For the text-containing cell, return its midpoint in [X, Y] coordinate format. 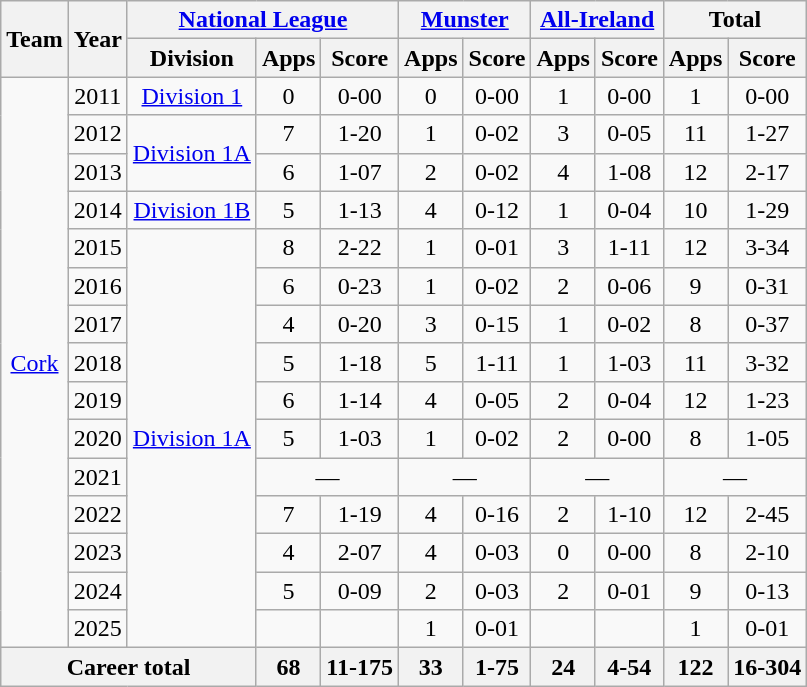
2011 [98, 96]
0-37 [768, 324]
2014 [98, 210]
1-23 [768, 400]
2019 [98, 400]
1-08 [629, 172]
24 [563, 667]
All-Ireland [597, 20]
1-05 [768, 438]
1-18 [360, 362]
0-16 [497, 515]
1-13 [360, 210]
2024 [98, 591]
10 [695, 210]
Year [98, 39]
0-23 [360, 286]
Team [35, 39]
0-13 [768, 591]
2012 [98, 134]
2020 [98, 438]
2-22 [360, 248]
1-10 [629, 515]
2013 [98, 172]
2022 [98, 515]
0-15 [497, 324]
Cork [35, 362]
2-10 [768, 553]
2015 [98, 248]
2-07 [360, 553]
Division 1B [192, 210]
2-17 [768, 172]
Division 1 [192, 96]
122 [695, 667]
1-29 [768, 210]
0-12 [497, 210]
2017 [98, 324]
2021 [98, 477]
2016 [98, 286]
2018 [98, 362]
0-31 [768, 286]
1-27 [768, 134]
1-14 [360, 400]
33 [431, 667]
Career total [129, 667]
Division [192, 58]
Total [734, 20]
3-32 [768, 362]
0-09 [360, 591]
National League [262, 20]
1-20 [360, 134]
2023 [98, 553]
4-54 [629, 667]
11-175 [360, 667]
68 [288, 667]
1-75 [497, 667]
2025 [98, 629]
Munster [465, 20]
0-20 [360, 324]
0-06 [629, 286]
16-304 [768, 667]
1-07 [360, 172]
2-45 [768, 515]
1-19 [360, 515]
3-34 [768, 248]
